Find where the given text appears and provide that cell's center as [x, y] coordinate. 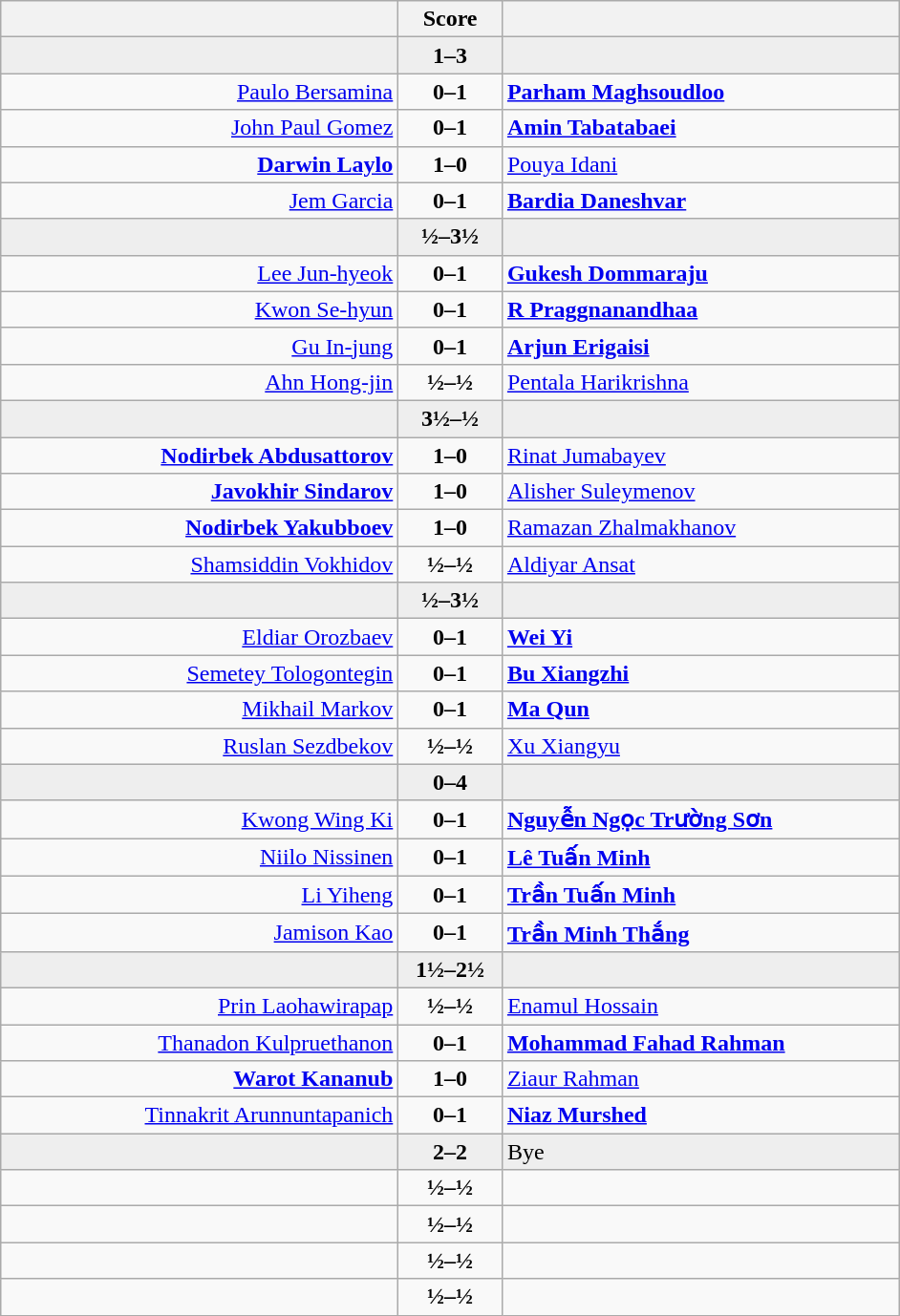
Ramazan Zhalmakhanov [700, 528]
Ruslan Sezdbekov [200, 746]
Bu Xiangzhi [700, 673]
Pouya Idani [700, 164]
Rinat Jumabayev [700, 456]
Warot Kananub [200, 1079]
John Paul Gomez [200, 128]
Paulo Bersamina [200, 92]
Nguyễn Ngọc Trường Sơn [700, 819]
Ma Qun [700, 710]
1½–2½ [451, 969]
Shamsiddin Vokhidov [200, 564]
Tinnakrit Arunnuntapanich [200, 1115]
Li Yiheng [200, 895]
2–2 [451, 1152]
Trần Tuấn Minh [700, 895]
Trần Minh Thắng [700, 933]
Lee Jun-hyeok [200, 273]
Pentala Harikrishna [700, 382]
Jamison Kao [200, 933]
Xu Xiangyu [700, 746]
Aldiyar Ansat [700, 564]
Ahn Hong-jin [200, 382]
Bye [700, 1152]
Niaz Murshed [700, 1115]
Semetey Tologontegin [200, 673]
Bardia Daneshvar [700, 201]
Mohammad Fahad Rahman [700, 1042]
Nodirbek Abdusattorov [200, 456]
Amin Tabatabaei [700, 128]
Ziaur Rahman [700, 1079]
Mikhail Markov [200, 710]
Alisher Suleymenov [700, 492]
Nodirbek Yakubboev [200, 528]
3½–½ [451, 418]
Parham Maghsoudloo [700, 92]
Kwong Wing Ki [200, 819]
Lê Tuấn Minh [700, 858]
Darwin Laylo [200, 164]
Wei Yi [700, 637]
Niilo Nissinen [200, 858]
Score [451, 19]
Jem Garcia [200, 201]
Prin Laohawirapap [200, 1006]
Thanadon Kulpruethanon [200, 1042]
1–3 [451, 55]
Eldiar Orozbaev [200, 637]
Javokhir Sindarov [200, 492]
R Praggnanandhaa [700, 309]
Gukesh Dommaraju [700, 273]
Gu In-jung [200, 346]
Kwon Se-hyun [200, 309]
0–4 [451, 782]
Arjun Erigaisi [700, 346]
Enamul Hossain [700, 1006]
